Return (x, y) of the center of cell containing provided text 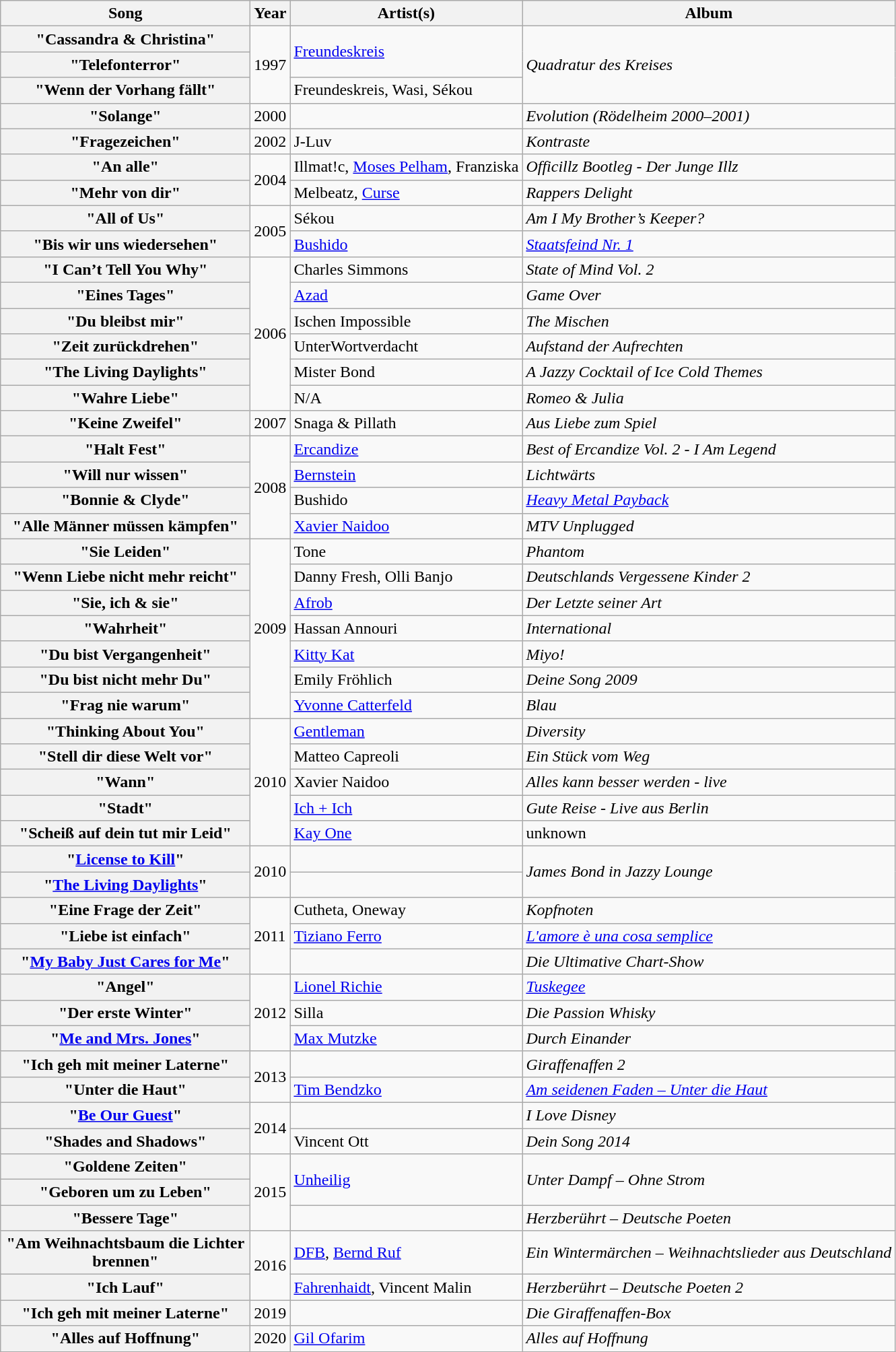
Sékou (407, 218)
2002 (271, 141)
Matteo Capreoli (407, 757)
State of Mind Vol. 2 (709, 269)
N/A (407, 398)
2015 (271, 1192)
2006 (271, 333)
I Love Disney (709, 1115)
Ein Stück vom Weg (709, 757)
Lionel Richie (407, 987)
Herzberührt – Deutsche Poeten 2 (709, 1287)
"My Baby Just Cares for Me" (125, 961)
Tiziano Ferro (407, 936)
Album (709, 13)
Gil Ofarim (407, 1339)
"Fragezeichen" (125, 141)
Deine Song 2009 (709, 679)
Melbeatz, Curse (407, 193)
J-Luv (407, 141)
"Geboren um zu Leben" (125, 1192)
2020 (271, 1339)
"I Can’t Tell You Why" (125, 269)
Miyo! (709, 654)
Unter Dampf – Ohne Strom (709, 1180)
Rappers Delight (709, 193)
Mister Bond (407, 372)
2000 (271, 116)
1997 (271, 65)
"Me and Mrs. Jones" (125, 1038)
International (709, 628)
"Scheiß auf dein tut mir Leid" (125, 834)
Artist(s) (407, 13)
Illmat!c, Moses Pelham, Franziska (407, 167)
"Du bist nicht mehr Du" (125, 679)
"An alle" (125, 167)
UnterWortverdacht (407, 347)
Yvonne Catterfeld (407, 705)
Song (125, 13)
Vincent Ott (407, 1141)
L'amore è una cosa semplice (709, 936)
Tim Bendzko (407, 1089)
"Eine Frage der Zeit" (125, 910)
Unheilig (407, 1180)
"Bis wir uns wiedersehen" (125, 244)
Game Over (709, 295)
"Der erste Winter" (125, 1013)
unknown (709, 834)
Der Letzte seiner Art (709, 603)
"Bonnie & Clyde" (125, 500)
"Thinking About You" (125, 731)
Ich + Ich (407, 808)
"Eines Tages" (125, 295)
"Wenn Liebe nicht mehr reicht" (125, 577)
Year (271, 13)
"Solange" (125, 116)
Ercandize (407, 449)
Am I My Brother’s Keeper? (709, 218)
2004 (271, 180)
"Shades and Shadows" (125, 1141)
"Bessere Tage" (125, 1218)
"Cassandra & Christina" (125, 39)
Durch Einander (709, 1038)
"Mehr von dir" (125, 193)
Diversity (709, 731)
Silla (407, 1013)
Quadratur des Kreises (709, 65)
Afrob (407, 603)
Freundeskreis (407, 52)
Hassan Annouri (407, 628)
Tuskegee (709, 987)
Gute Reise - Live aus Berlin (709, 808)
2008 (271, 487)
Cutheta, Oneway (407, 910)
"Goldene Zeiten" (125, 1167)
MTV Unplugged (709, 526)
Evolution (Rödelheim 2000–2001) (709, 116)
"Wenn der Vorhang fällt" (125, 90)
"Du bleibst mir" (125, 321)
"License to Kill" (125, 859)
Ischen Impossible (407, 321)
2009 (271, 628)
2005 (271, 231)
Alles kann besser werden - live (709, 782)
2012 (271, 1013)
"Will nur wissen" (125, 475)
Die Giraffenaffen-Box (709, 1313)
"Stadt" (125, 808)
Blau (709, 705)
Phantom (709, 551)
"Liebe ist einfach" (125, 936)
Azad (407, 295)
Aufstand der Aufrechten (709, 347)
"Unter die Haut" (125, 1089)
Tone (407, 551)
Romeo & Julia (709, 398)
"Du bist Vergangenheit" (125, 654)
"Sie, ich & sie" (125, 603)
Staatsfeind Nr. 1 (709, 244)
"Wahrheit" (125, 628)
Dein Song 2014 (709, 1141)
Snaga & Pillath (407, 424)
2019 (271, 1313)
Die Ultimative Chart-Show (709, 961)
Max Mutzke (407, 1038)
Emily Fröhlich (407, 679)
Officillz Bootleg - Der Junge Illz (709, 167)
"Alles auf Hoffnung" (125, 1339)
Danny Fresh, Olli Banjo (407, 577)
2011 (271, 936)
Alles auf Hoffnung (709, 1339)
Aus Liebe zum Spiel (709, 424)
"Be Our Guest" (125, 1115)
"Stell dir diese Welt vor" (125, 757)
DFB, Bernd Ruf (407, 1252)
2013 (271, 1077)
Giraffenaffen 2 (709, 1064)
Deutschlands Vergessene Kinder 2 (709, 577)
The Mischen (709, 321)
"Am Weihnachtsbaum die Lichter brennen" (125, 1252)
Heavy Metal Payback (709, 500)
Kay One (407, 834)
Fahrenhaidt, Vincent Malin (407, 1287)
"Sie Leiden" (125, 551)
Kitty Kat (407, 654)
2014 (271, 1128)
2016 (271, 1266)
Best of Ercandize Vol. 2 - I Am Legend (709, 449)
James Bond in Jazzy Lounge (709, 872)
Kontraste (709, 141)
"Keine Zweifel" (125, 424)
Herzberührt – Deutsche Poeten (709, 1218)
Kopfnoten (709, 910)
Am seidenen Faden – Unter die Haut (709, 1089)
Lichtwärts (709, 475)
"Halt Fest" (125, 449)
"All of Us" (125, 218)
"Wann" (125, 782)
"Ich Lauf" (125, 1287)
Charles Simmons (407, 269)
Bernstein (407, 475)
Die Passion Whisky (709, 1013)
2007 (271, 424)
"Wahre Liebe" (125, 398)
Gentleman (407, 731)
"Zeit zurückdrehen" (125, 347)
"Alle Männer müssen kämpfen" (125, 526)
"Frag nie warum" (125, 705)
A Jazzy Cocktail of Ice Cold Themes (709, 372)
Freundeskreis, Wasi, Sékou (407, 90)
"Telefonterror" (125, 65)
Ein Wintermärchen – Weihnachtslieder aus Deutschland (709, 1252)
"Angel" (125, 987)
